Pinpoint the cell where the given text exists, returning its [x, y] midpoint coordinate. 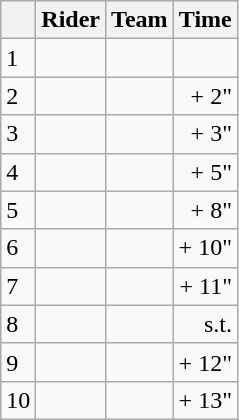
3 [18, 134]
+ 8" [205, 210]
+ 11" [205, 286]
+ 10" [205, 248]
7 [18, 286]
s.t. [205, 324]
4 [18, 172]
6 [18, 248]
+ 2" [205, 96]
1 [18, 58]
+ 13" [205, 400]
2 [18, 96]
5 [18, 210]
Rider [71, 20]
10 [18, 400]
+ 3" [205, 134]
9 [18, 362]
8 [18, 324]
+ 12" [205, 362]
Team [140, 20]
Time [205, 20]
+ 5" [205, 172]
